Scan for the cell matching the given text and deliver its (x, y) coordinate at center. 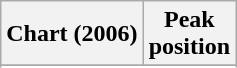
Chart (2006) (72, 34)
Peakposition (189, 34)
